Extract the [X, Y] coordinate from the center of the cell holding the provided text.  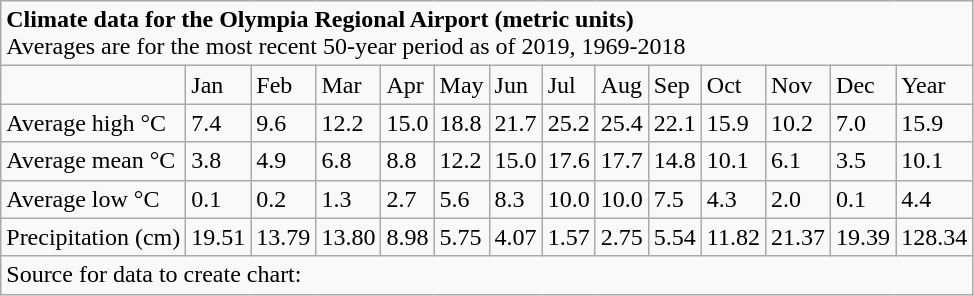
4.3 [733, 199]
17.7 [622, 161]
Nov [798, 85]
19.39 [864, 237]
14.8 [674, 161]
19.51 [218, 237]
4.4 [934, 199]
8.8 [408, 161]
3.5 [864, 161]
8.98 [408, 237]
Aug [622, 85]
Year [934, 85]
17.6 [568, 161]
0.2 [284, 199]
8.3 [516, 199]
Dec [864, 85]
Feb [284, 85]
2.0 [798, 199]
5.54 [674, 237]
Precipitation (cm) [94, 237]
Average high °C [94, 123]
9.6 [284, 123]
10.2 [798, 123]
6.1 [798, 161]
May [462, 85]
13.79 [284, 237]
3.8 [218, 161]
13.80 [348, 237]
2.75 [622, 237]
1.3 [348, 199]
21.37 [798, 237]
4.9 [284, 161]
21.7 [516, 123]
Mar [348, 85]
1.57 [568, 237]
11.82 [733, 237]
5.6 [462, 199]
18.8 [462, 123]
Average mean °C [94, 161]
22.1 [674, 123]
128.34 [934, 237]
7.5 [674, 199]
7.4 [218, 123]
7.0 [864, 123]
25.4 [622, 123]
25.2 [568, 123]
Jan [218, 85]
6.8 [348, 161]
2.7 [408, 199]
Climate data for the Olympia Regional Airport (metric units)Averages are for the most recent 50-year period as of 2019, 1969-2018 [487, 34]
4.07 [516, 237]
Jul [568, 85]
5.75 [462, 237]
Jun [516, 85]
Source for data to create chart: [487, 275]
Apr [408, 85]
Sep [674, 85]
Oct [733, 85]
Average low °C [94, 199]
